Identify which cell holds the provided text, then report its (x, y) central coordinate. 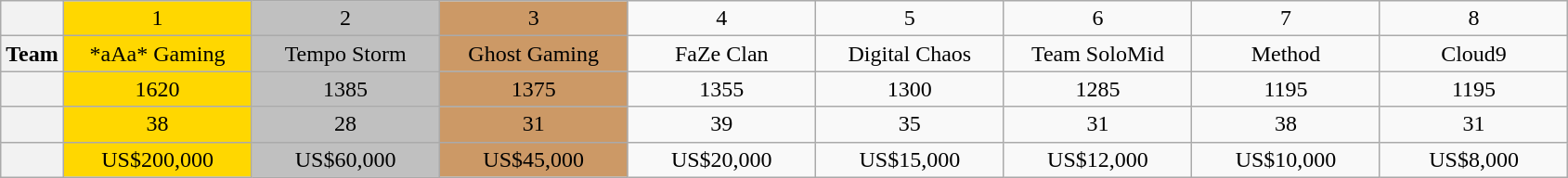
28 (345, 124)
Method (1287, 54)
8 (1474, 19)
1620 (158, 89)
1385 (345, 89)
Team SoloMid (1097, 54)
39 (722, 124)
35 (910, 124)
1375 (533, 89)
3 (533, 19)
Tempo Storm (345, 54)
2 (345, 19)
*aAa* Gaming (158, 54)
1300 (910, 89)
US$15,000 (910, 159)
US$10,000 (1287, 159)
US$20,000 (722, 159)
1 (158, 19)
1355 (722, 89)
US$45,000 (533, 159)
US$12,000 (1097, 159)
US$8,000 (1474, 159)
1285 (1097, 89)
Digital Chaos (910, 54)
US$200,000 (158, 159)
6 (1097, 19)
Ghost Gaming (533, 54)
Cloud9 (1474, 54)
Team (32, 54)
5 (910, 19)
FaZe Clan (722, 54)
4 (722, 19)
US$60,000 (345, 159)
7 (1287, 19)
